Output the [x, y] coordinate of the center of the cell containing the given text.  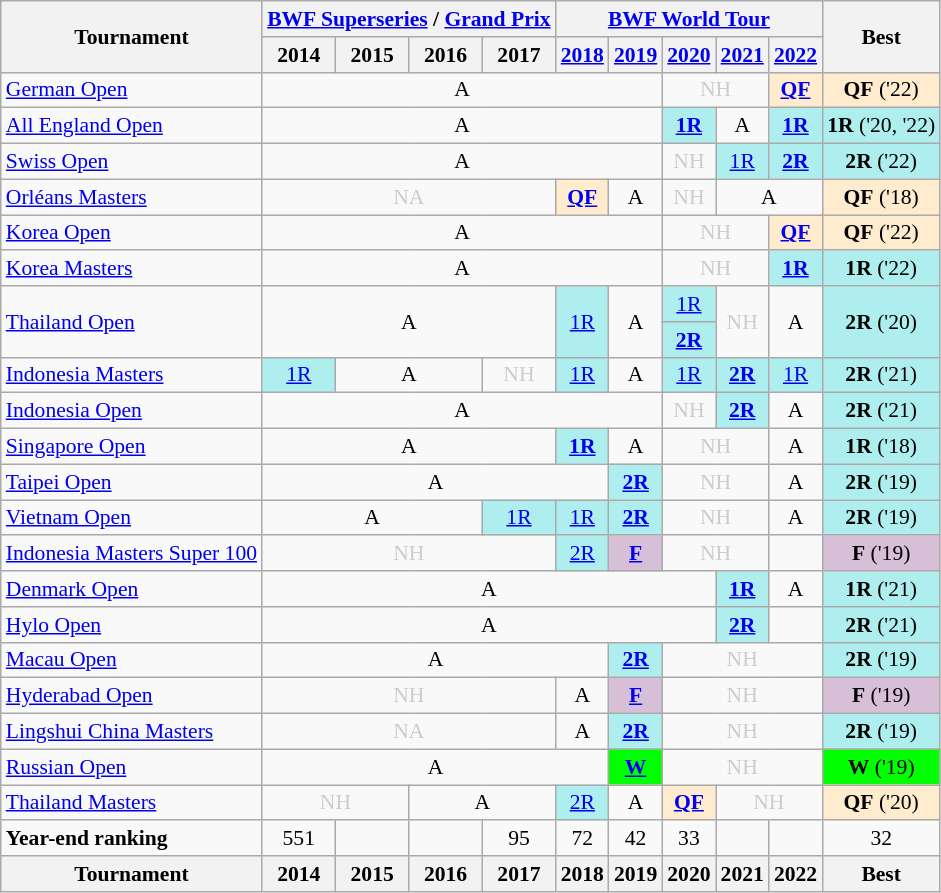
Denmark Open [132, 589]
German Open [132, 90]
Indonesia Masters [132, 375]
Swiss Open [132, 162]
Korea Open [132, 233]
Hyderabad Open [132, 696]
W ('19) [881, 767]
72 [582, 839]
Korea Masters [132, 269]
33 [688, 839]
Russian Open [132, 767]
2R ('22) [881, 162]
42 [636, 839]
Year-end ranking [132, 839]
95 [518, 839]
1R ('20, '22) [881, 126]
Macau Open [132, 660]
Lingshui China Masters [132, 732]
Thailand Open [132, 322]
2R ('20) [881, 322]
BWF World Tour [689, 19]
W [636, 767]
1R ('22) [881, 269]
Thailand Masters [132, 803]
Hylo Open [132, 625]
Singapore Open [132, 447]
All England Open [132, 126]
Indonesia Masters Super 100 [132, 554]
Taipei Open [132, 482]
32 [881, 839]
Orléans Masters [132, 197]
1R ('18) [881, 447]
551 [298, 839]
Indonesia Open [132, 411]
QF ('18) [881, 197]
1R ('21) [881, 589]
QF ('20) [881, 803]
Vietnam Open [132, 518]
BWF Superseries / Grand Prix [409, 19]
